Output the [X, Y] coordinate of the center of the cell containing the given text.  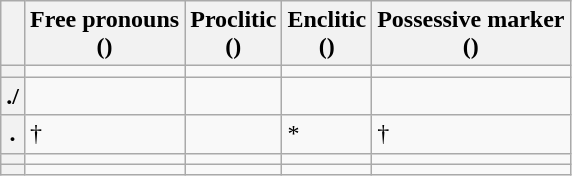
Free pronouns() [104, 34]
. [13, 134]
Proclitic() [234, 34]
Enclitic() [327, 34]
* [327, 134]
./ [13, 96]
Possessive marker() [471, 34]
